Output the [x, y] coordinate of the center of the cell containing the given text.  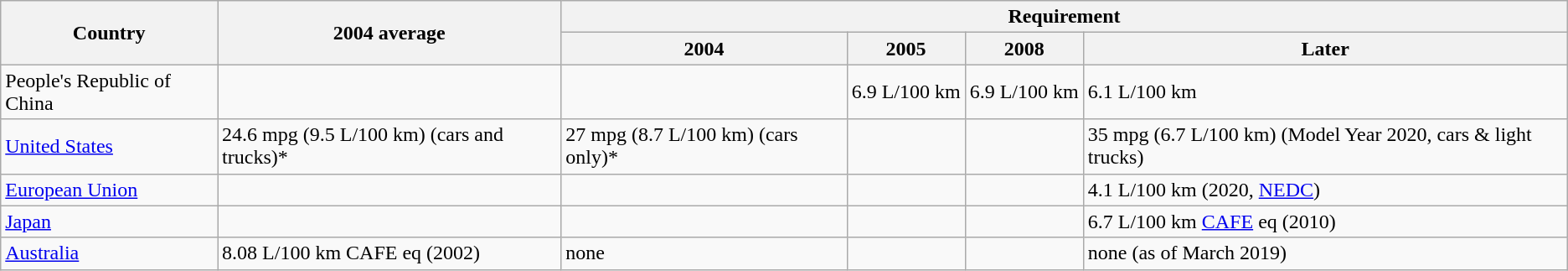
2008 [1024, 49]
Australia [109, 253]
35 mpg (6.7 L/100 km) (Model Year 2020, cars & light trucks) [1325, 146]
Japan [109, 221]
People's Republic of China [109, 92]
United States [109, 146]
2005 [906, 49]
Requirement [1065, 17]
Country [109, 33]
8.08 L/100 km CAFE eq (2002) [389, 253]
24.6 mpg (9.5 L/100 km) (cars and trucks)* [389, 146]
2004 [704, 49]
6.7 L/100 km CAFE eq (2010) [1325, 221]
European Union [109, 190]
Later [1325, 49]
27 mpg (8.7 L/100 km) (cars only)* [704, 146]
none [704, 253]
none (as of March 2019) [1325, 253]
4.1 L/100 km (2020, NEDC) [1325, 190]
2004 average [389, 33]
6.1 L/100 km [1325, 92]
